Locate the cell with the specified text and output its [X, Y] center coordinate. 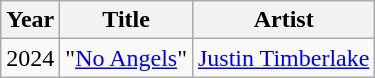
Year [30, 20]
"No Angels" [126, 58]
Title [126, 20]
2024 [30, 58]
Justin Timberlake [283, 58]
Artist [283, 20]
